Locate the cell with the specified text and output its (X, Y) center coordinate. 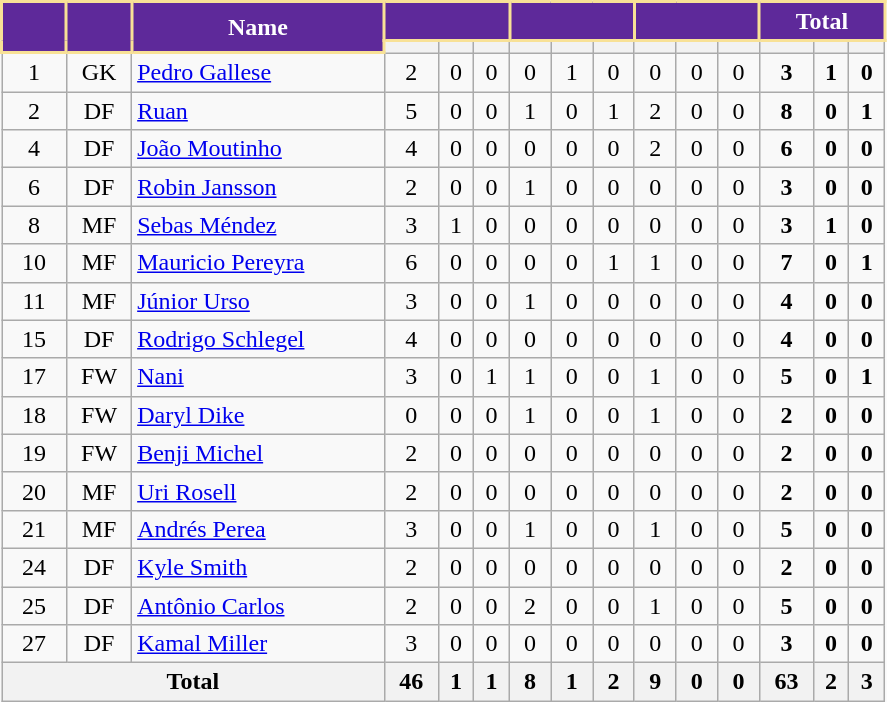
Ruan (258, 111)
Andrés Perea (258, 529)
19 (34, 453)
Name (258, 28)
15 (34, 339)
Rodrigo Schlegel (258, 339)
João Moutinho (258, 149)
63 (786, 682)
27 (34, 644)
20 (34, 491)
Benji Michel (258, 453)
25 (34, 605)
46 (411, 682)
Pedro Gallese (258, 72)
21 (34, 529)
Nani (258, 377)
Uri Rosell (258, 491)
18 (34, 415)
24 (34, 567)
Kamal Miller (258, 644)
10 (34, 263)
Júnior Urso (258, 301)
7 (786, 263)
11 (34, 301)
Kyle Smith (258, 567)
Antônio Carlos (258, 605)
Robin Jansson (258, 187)
Daryl Dike (258, 415)
Sebas Méndez (258, 225)
17 (34, 377)
9 (655, 682)
Mauricio Pereyra (258, 263)
GK (100, 72)
